Capture the cell that displays the provided text and extract its [x, y] central coordinate. 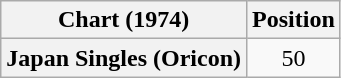
Position [294, 20]
Japan Singles (Oricon) [124, 58]
Chart (1974) [124, 20]
50 [294, 58]
